Capture the cell that displays the provided text and extract its [x, y] central coordinate. 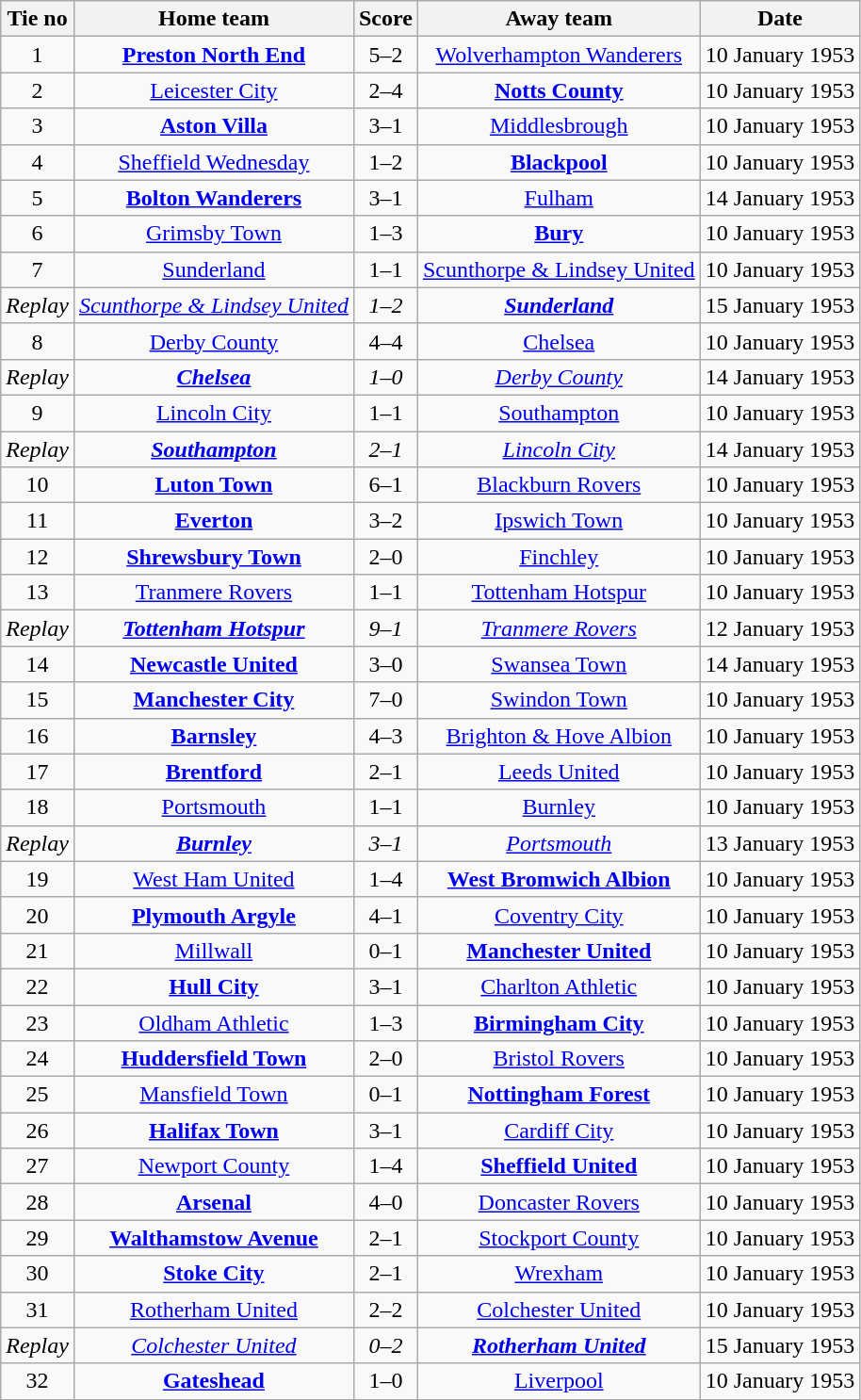
Everton [213, 521]
Manchester United [559, 951]
Score [385, 19]
Fulham [559, 198]
Brentford [213, 772]
13 January 1953 [780, 843]
4–0 [385, 1202]
22 [38, 986]
Sheffield United [559, 1166]
6 [38, 234]
32 [38, 1381]
Doncaster Rovers [559, 1202]
Walthamstow Avenue [213, 1238]
4–1 [385, 915]
Brighton & Hove Albion [559, 736]
12 January 1953 [780, 628]
25 [38, 1095]
11 [38, 521]
9 [38, 413]
Blackburn Rovers [559, 485]
21 [38, 951]
13 [38, 593]
Wolverhampton Wanderers [559, 55]
10 [38, 485]
24 [38, 1059]
Bristol Rovers [559, 1059]
5–2 [385, 55]
15 [38, 700]
14 [38, 664]
Finchley [559, 557]
Ipswich Town [559, 521]
Arsenal [213, 1202]
20 [38, 915]
2–4 [385, 90]
Wrexham [559, 1274]
Preston North End [213, 55]
0–2 [385, 1345]
2–2 [385, 1310]
1 [38, 55]
Shrewsbury Town [213, 557]
Birmingham City [559, 1022]
Home team [213, 19]
Oldham Athletic [213, 1022]
Notts County [559, 90]
9–1 [385, 628]
Huddersfield Town [213, 1059]
Newport County [213, 1166]
Gateshead [213, 1381]
Blackpool [559, 162]
28 [38, 1202]
Nottingham Forest [559, 1095]
Date [780, 19]
19 [38, 879]
Bury [559, 234]
Manchester City [213, 700]
5 [38, 198]
West Ham United [213, 879]
Tie no [38, 19]
4–4 [385, 341]
4 [38, 162]
Halifax Town [213, 1131]
Middlesbrough [559, 126]
Liverpool [559, 1381]
3 [38, 126]
30 [38, 1274]
26 [38, 1131]
Aston Villa [213, 126]
18 [38, 807]
16 [38, 736]
Barnsley [213, 736]
Leicester City [213, 90]
Mansfield Town [213, 1095]
Stockport County [559, 1238]
Millwall [213, 951]
8 [38, 341]
2 [38, 90]
Swindon Town [559, 700]
29 [38, 1238]
Bolton Wanderers [213, 198]
3–0 [385, 664]
Hull City [213, 986]
27 [38, 1166]
23 [38, 1022]
Swansea Town [559, 664]
31 [38, 1310]
Stoke City [213, 1274]
Newcastle United [213, 664]
7 [38, 269]
Grimsby Town [213, 234]
Cardiff City [559, 1131]
West Bromwich Albion [559, 879]
Plymouth Argyle [213, 915]
Charlton Athletic [559, 986]
17 [38, 772]
3–2 [385, 521]
Luton Town [213, 485]
Leeds United [559, 772]
Away team [559, 19]
4–3 [385, 736]
6–1 [385, 485]
12 [38, 557]
Coventry City [559, 915]
7–0 [385, 700]
Sheffield Wednesday [213, 162]
